Detect which cell encompasses the target text, then output its (x, y) center coordinate. 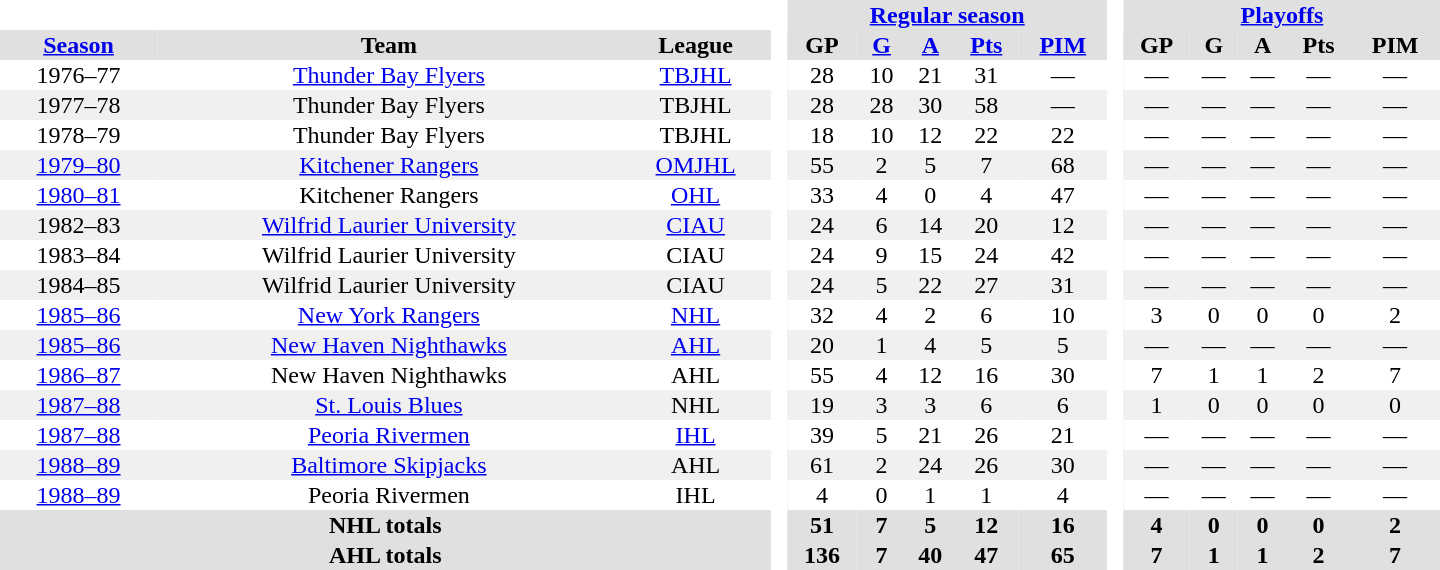
Season (78, 45)
1982–83 (78, 225)
19 (822, 405)
OMJHL (696, 165)
9 (882, 255)
39 (822, 435)
Playoffs (1282, 15)
OHL (696, 195)
18 (822, 135)
1983–84 (78, 255)
1978–79 (78, 135)
27 (986, 285)
42 (1063, 255)
1976–77 (78, 75)
32 (822, 315)
St. Louis Blues (388, 405)
Regular season (948, 15)
14 (930, 225)
1986–87 (78, 375)
1984–85 (78, 285)
40 (930, 555)
New York Rangers (388, 315)
NHL totals (386, 525)
1977–78 (78, 105)
League (696, 45)
58 (986, 105)
1980–81 (78, 195)
65 (1063, 555)
33 (822, 195)
AHL totals (386, 555)
1979–80 (78, 165)
68 (1063, 165)
Team (388, 45)
61 (822, 465)
51 (822, 525)
15 (930, 255)
136 (822, 555)
Baltimore Skipjacks (388, 465)
